Extract the [x, y] coordinate from the center of the cell holding the provided text.  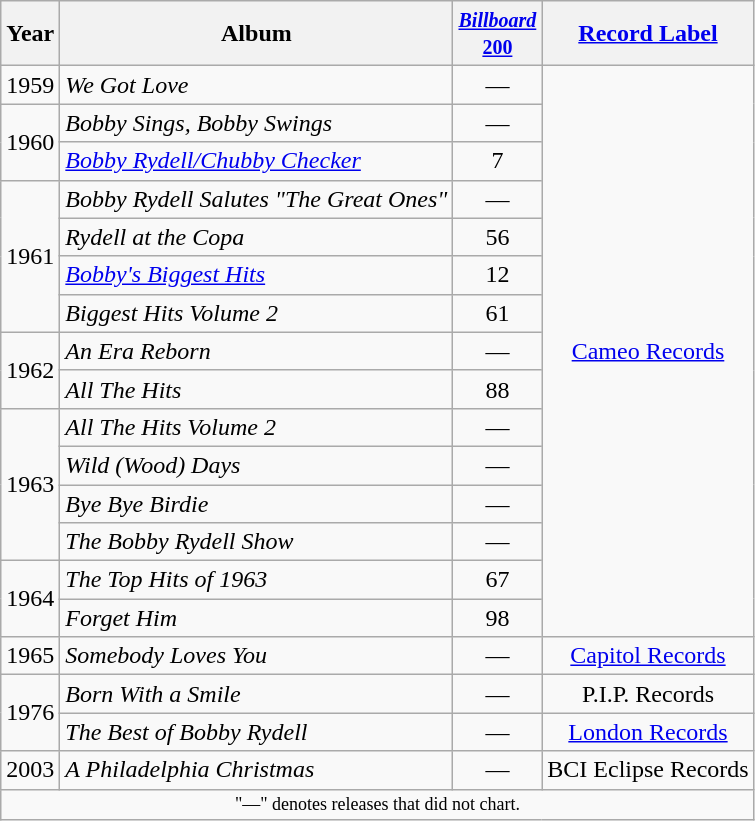
98 [498, 618]
The Bobby Rydell Show [256, 542]
Born With a Smile [256, 694]
1962 [30, 370]
P.I.P. Records [648, 694]
All The Hits [256, 389]
Album [256, 34]
Biggest Hits Volume 2 [256, 313]
London Records [648, 732]
The Best of Bobby Rydell [256, 732]
Bobby's Biggest Hits [256, 275]
1960 [30, 142]
Bobby Rydell/Chubby Checker [256, 161]
The Top Hits of 1963 [256, 580]
"—" denotes releases that did not chart. [378, 804]
1963 [30, 484]
An Era Reborn [256, 351]
Rydell at the Copa [256, 237]
Forget Him [256, 618]
67 [498, 580]
1965 [30, 656]
56 [498, 237]
Capitol Records [648, 656]
BCI Eclipse Records [648, 770]
All The Hits Volume 2 [256, 427]
1964 [30, 599]
Somebody Loves You [256, 656]
A Philadelphia Christmas [256, 770]
Cameo Records [648, 352]
1961 [30, 256]
7 [498, 161]
Year [30, 34]
Wild (Wood) Days [256, 465]
We Got Love [256, 85]
2003 [30, 770]
88 [498, 389]
Record Label [648, 34]
1959 [30, 85]
Bobby Sings, Bobby Swings [256, 123]
Bobby Rydell Salutes "The Great Ones" [256, 199]
61 [498, 313]
Billboard 200 [498, 34]
Bye Bye Birdie [256, 503]
12 [498, 275]
1976 [30, 713]
